Scan for the cell matching the given text and deliver its [X, Y] coordinate at center. 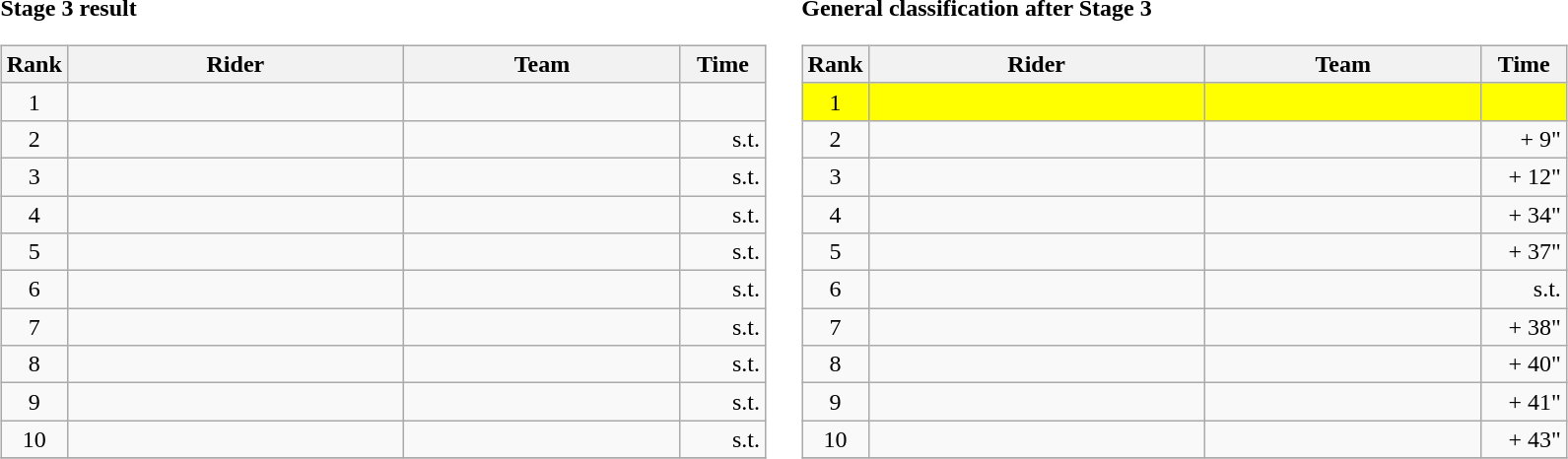
+ 37" [1524, 252]
+ 41" [1524, 402]
+ 9" [1524, 139]
+ 12" [1524, 176]
+ 40" [1524, 364]
+ 43" [1524, 439]
+ 34" [1524, 214]
+ 38" [1524, 327]
